Return the [x, y] coordinate for the center point of the cell that contains the specified text.  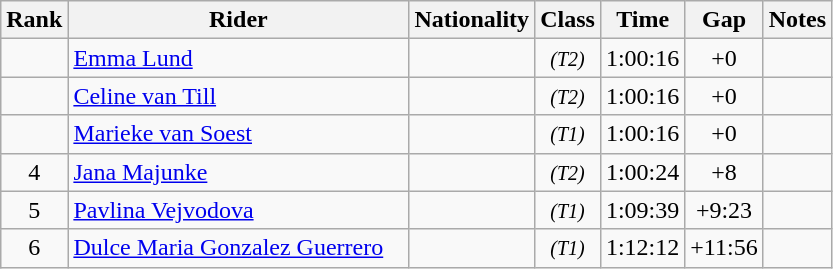
Time [642, 20]
Rider [238, 20]
+11:56 [724, 248]
Marieke van Soest [238, 134]
Dulce Maria Gonzalez Guerrero [238, 248]
Pavlina Vejvodova [238, 210]
Emma Lund [238, 58]
4 [34, 172]
1:00:24 [642, 172]
Celine van Till [238, 96]
5 [34, 210]
+9:23 [724, 210]
Notes [797, 20]
1:09:39 [642, 210]
Gap [724, 20]
Class [568, 20]
+8 [724, 172]
Rank [34, 20]
6 [34, 248]
1:12:12 [642, 248]
Jana Majunke [238, 172]
Nationality [472, 20]
